From the cell containing the given text, extract its center point as (x, y) coordinate. 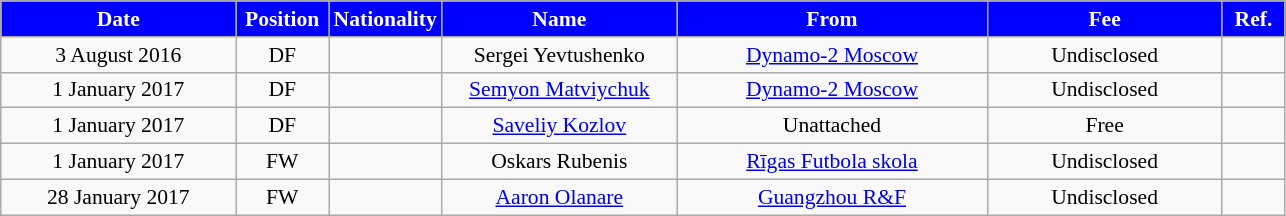
Date (118, 19)
Rīgas Futbola skola (832, 162)
Guangzhou R&F (832, 197)
From (832, 19)
Aaron Olanare (560, 197)
Saveliy Kozlov (560, 126)
28 January 2017 (118, 197)
Unattached (832, 126)
Position (282, 19)
Free (1104, 126)
Ref. (1254, 19)
Nationality (384, 19)
3 August 2016 (118, 55)
Fee (1104, 19)
Sergei Yevtushenko (560, 55)
Oskars Rubenis (560, 162)
Name (560, 19)
Semyon Matviychuk (560, 90)
